Identify which cell holds the provided text, then report its [x, y] central coordinate. 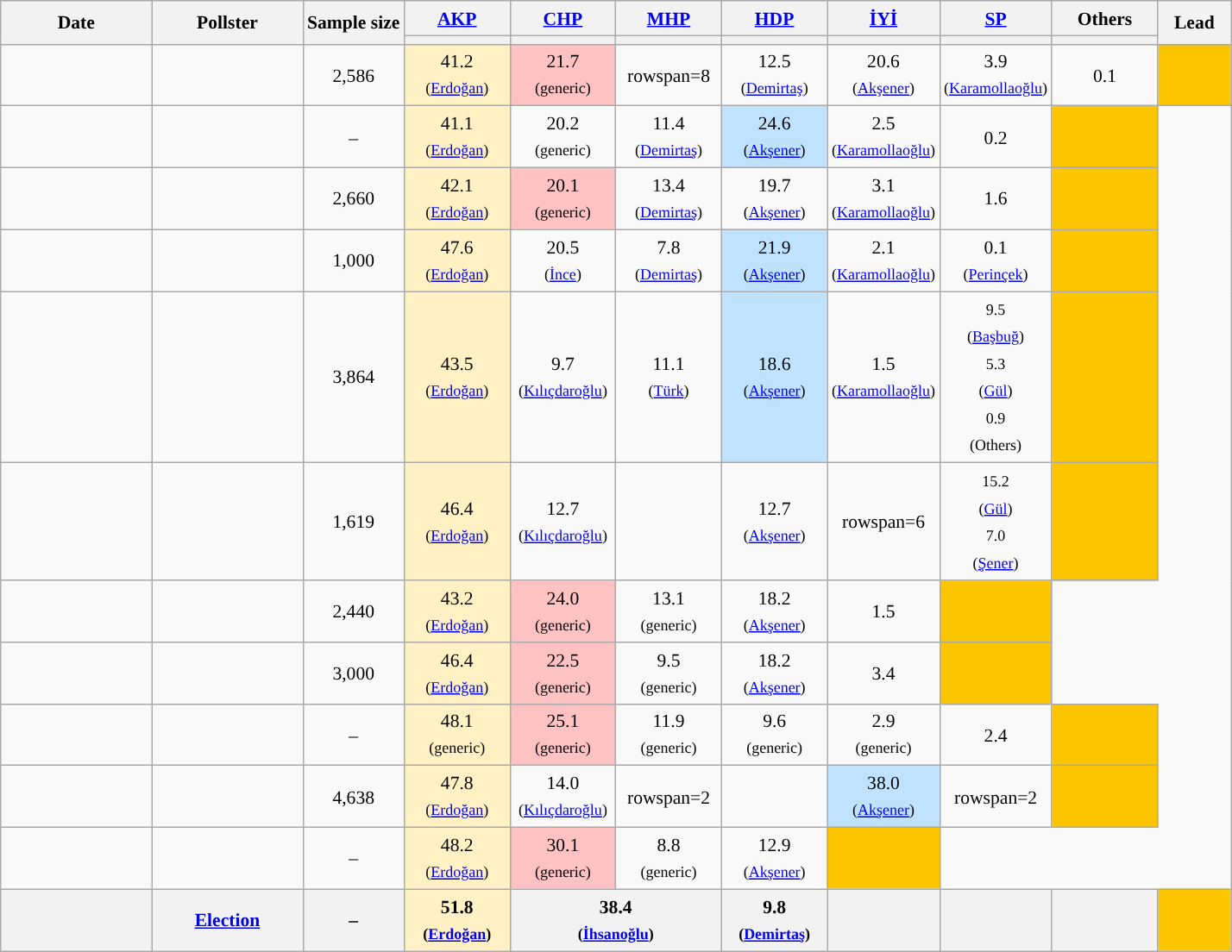
30.1(generic) [563, 859]
Lead [1194, 22]
12.5(Demirtaş) [775, 75]
3,864 [354, 378]
48.1(generic) [457, 735]
19.7(Akşener) [775, 199]
7.8(Demirtaş) [669, 260]
20.2(generic) [563, 137]
21.9(Akşener) [775, 260]
CHP [563, 18]
12.7(Akşener) [775, 522]
13.4(Demirtaş) [669, 199]
0.1(Perinçek) [996, 260]
41.1 (Erdoğan) [457, 137]
2.1 (Karamollaoğlu) [883, 260]
8.8(generic) [669, 859]
43.5 (Erdoğan) [457, 378]
Election [228, 920]
1.6 [996, 199]
11.1(Türk) [669, 378]
9.5 (Başbuğ)5.3(Gül)0.9(Others) [996, 378]
2,660 [354, 199]
42.1 (Erdoğan) [457, 199]
20.5(İnce) [563, 260]
HDP [775, 18]
Date [76, 22]
11.4(Demirtaş) [669, 137]
rowspan=8 [669, 75]
47.8(Erdoğan) [457, 797]
38.0(Akşener) [883, 797]
22.5(generic) [563, 673]
15.2(Gül)7.0 (Şener) [996, 522]
Pollster [228, 22]
12.9(Akşener) [775, 859]
3,000 [354, 673]
2.5 (Karamollaoğlu) [883, 137]
20.6(Akşener) [883, 75]
3.9 (Karamollaoğlu) [996, 75]
4,638 [354, 797]
1,000 [354, 260]
SP [996, 18]
3.4 [883, 673]
12.7 (Kılıçdaroğlu) [563, 522]
41.2(Erdoğan) [457, 75]
MHP [669, 18]
0.1 [1104, 75]
2,586 [354, 75]
43.2 (Erdoğan) [457, 611]
47.6 (Erdoğan) [457, 260]
2,440 [354, 611]
21.7(generic) [563, 75]
11.9(generic) [669, 735]
rowspan=6 [883, 522]
25.1(generic) [563, 735]
24.0 (generic) [563, 611]
9.5(generic) [669, 673]
38.4(İhsanoğlu) [616, 920]
Others [1104, 18]
13.1 (generic) [669, 611]
18.6(Akşener) [775, 378]
9.6(generic) [775, 735]
48.2(Erdoğan) [457, 859]
14.0(Kılıçdaroğlu) [563, 797]
1,619 [354, 522]
20.1(generic) [563, 199]
3.1 (Karamollaoğlu) [883, 199]
0.2 [996, 137]
1.5 [883, 611]
Sample size [354, 22]
9.7(Kılıçdaroğlu) [563, 378]
1.5 (Karamollaoğlu) [883, 378]
2.4 [996, 735]
2.9(generic) [883, 735]
AKP [457, 18]
İYİ [883, 18]
9.8(Demirtaş) [775, 920]
24.6(Akşener) [775, 137]
51.8(Erdoğan) [457, 920]
